Extract the (X, Y) coordinate from the center of the cell holding the provided text.  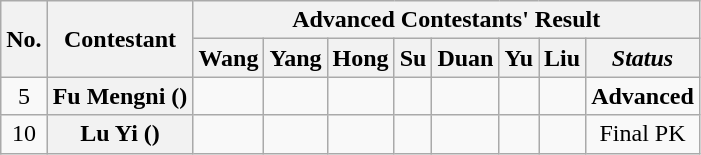
Lu Yi () (120, 134)
Wang (228, 58)
No. (24, 39)
Hong (360, 58)
Duan (466, 58)
Final PK (643, 134)
Advanced (643, 96)
Status (643, 58)
Advanced Contestants' Result (446, 20)
Liu (562, 58)
10 (24, 134)
Su (413, 58)
Yu (519, 58)
Yang (296, 58)
Contestant (120, 39)
Fu Mengni () (120, 96)
5 (24, 96)
